Return [x, y] of the center of cell containing provided text 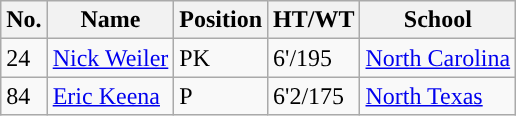
Position [221, 20]
North Texas [438, 96]
School [438, 20]
84 [24, 96]
No. [24, 20]
Nick Weiler [110, 58]
P [221, 96]
HT/WT [314, 20]
Name [110, 20]
PK [221, 58]
6'2/175 [314, 96]
North Carolina [438, 58]
Eric Keena [110, 96]
6'/195 [314, 58]
24 [24, 58]
